Find where the given text appears and provide that cell's center as [X, Y] coordinate. 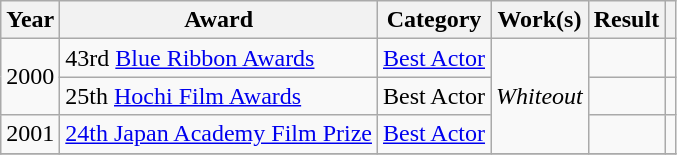
Award [219, 20]
Whiteout [540, 96]
43rd Blue Ribbon Awards [219, 58]
2000 [30, 77]
Work(s) [540, 20]
24th Japan Academy Film Prize [219, 134]
25th Hochi Film Awards [219, 96]
2001 [30, 134]
Result [626, 20]
Year [30, 20]
Category [434, 20]
